Return [x, y] of the center of cell containing provided text 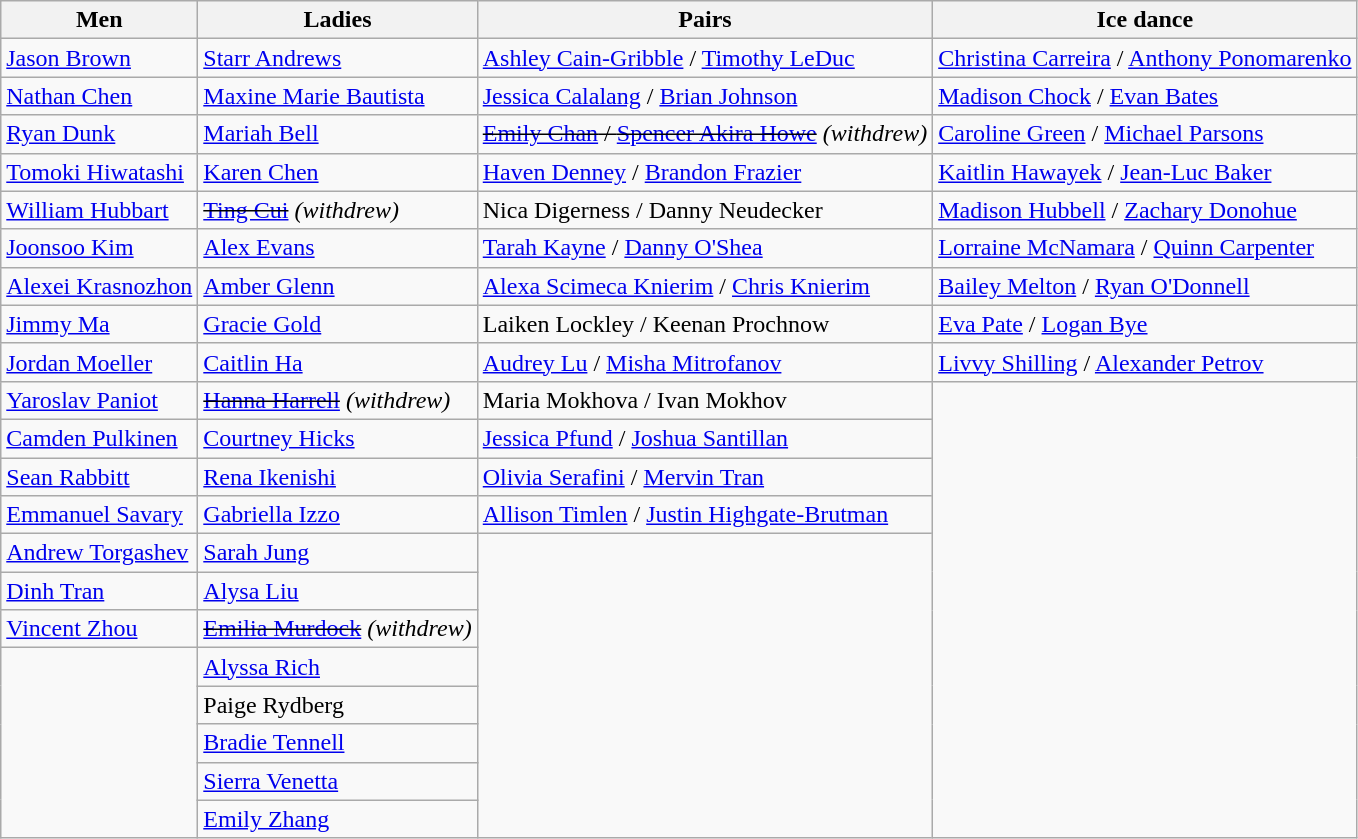
Dinh Tran [100, 591]
Emilia Murdock (withdrew) [338, 629]
Joonsoo Kim [100, 248]
Andrew Torgashev [100, 553]
Kaitlin Hawayek / Jean-Luc Baker [1145, 172]
Alexei Krasnozhon [100, 286]
Ting Cui (withdrew) [338, 210]
Ryan Dunk [100, 134]
Tomoki Hiwatashi [100, 172]
Courtney Hicks [338, 438]
Sarah Jung [338, 553]
Allison Timlen / Justin Highgate-Brutman [704, 515]
Alysa Liu [338, 591]
Eva Pate / Logan Bye [1145, 324]
Sierra Venetta [338, 781]
Ladies [338, 20]
Laiken Lockley / Keenan Prochnow [704, 324]
Olivia Serafini / Mervin Tran [704, 477]
Bailey Melton / Ryan O'Donnell [1145, 286]
Hanna Harrell (withdrew) [338, 400]
Caitlin Ha [338, 362]
Ice dance [1145, 20]
Livvy Shilling / Alexander Petrov [1145, 362]
Bradie Tennell [338, 743]
Jordan Moeller [100, 362]
Sean Rabbitt [100, 477]
Jimmy Ma [100, 324]
William Hubbart [100, 210]
Jessica Pfund / Joshua Santillan [704, 438]
Nathan Chen [100, 96]
Emily Chan / Spencer Akira Howe (withdrew) [704, 134]
Men [100, 20]
Maria Mokhova / Ivan Mokhov [704, 400]
Rena Ikenishi [338, 477]
Lorraine McNamara / Quinn Carpenter [1145, 248]
Christina Carreira / Anthony Ponomarenko [1145, 58]
Emily Zhang [338, 819]
Paige Rydberg [338, 705]
Karen Chen [338, 172]
Ashley Cain-Gribble / Timothy LeDuc [704, 58]
Amber Glenn [338, 286]
Yaroslav Paniot [100, 400]
Emmanuel Savary [100, 515]
Caroline Green / Michael Parsons [1145, 134]
Gracie Gold [338, 324]
Jason Brown [100, 58]
Alyssa Rich [338, 667]
Maxine Marie Bautista [338, 96]
Jessica Calalang / Brian Johnson [704, 96]
Camden Pulkinen [100, 438]
Mariah Bell [338, 134]
Pairs [704, 20]
Gabriella Izzo [338, 515]
Tarah Kayne / Danny O'Shea [704, 248]
Alexa Scimeca Knierim / Chris Knierim [704, 286]
Madison Hubbell / Zachary Donohue [1145, 210]
Nica Digerness / Danny Neudecker [704, 210]
Alex Evans [338, 248]
Haven Denney / Brandon Frazier [704, 172]
Starr Andrews [338, 58]
Madison Chock / Evan Bates [1145, 96]
Vincent Zhou [100, 629]
Audrey Lu / Misha Mitrofanov [704, 362]
